Return the (x, y) coordinate for the center point of the cell that contains the specified text.  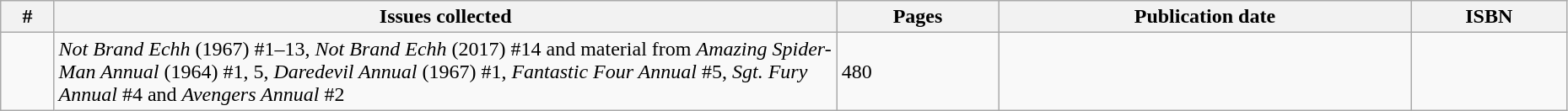
Publication date (1205, 17)
Issues collected (445, 17)
480 (918, 71)
Pages (918, 17)
# (27, 17)
ISBN (1489, 17)
